Scan for the cell matching the given text and deliver its [x, y] coordinate at center. 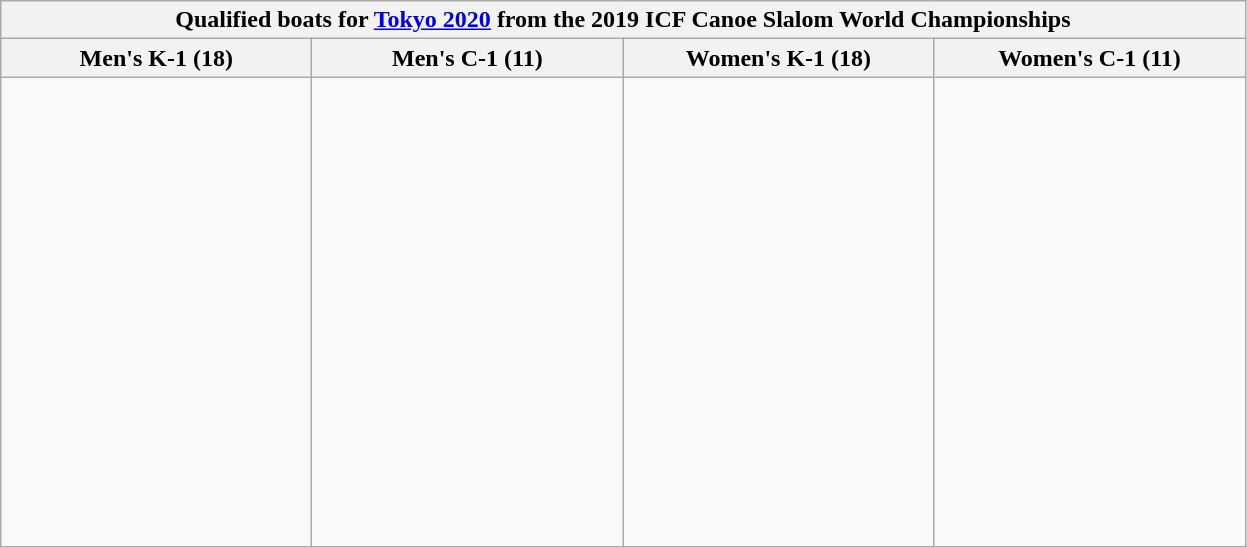
Qualified boats for Tokyo 2020 from the 2019 ICF Canoe Slalom World Championships [623, 20]
Women's K-1 (18) [778, 58]
Women's C-1 (11) [1090, 58]
Men's K-1 (18) [156, 58]
Men's C-1 (11) [468, 58]
